Identify which cell holds the provided text, then report its (x, y) central coordinate. 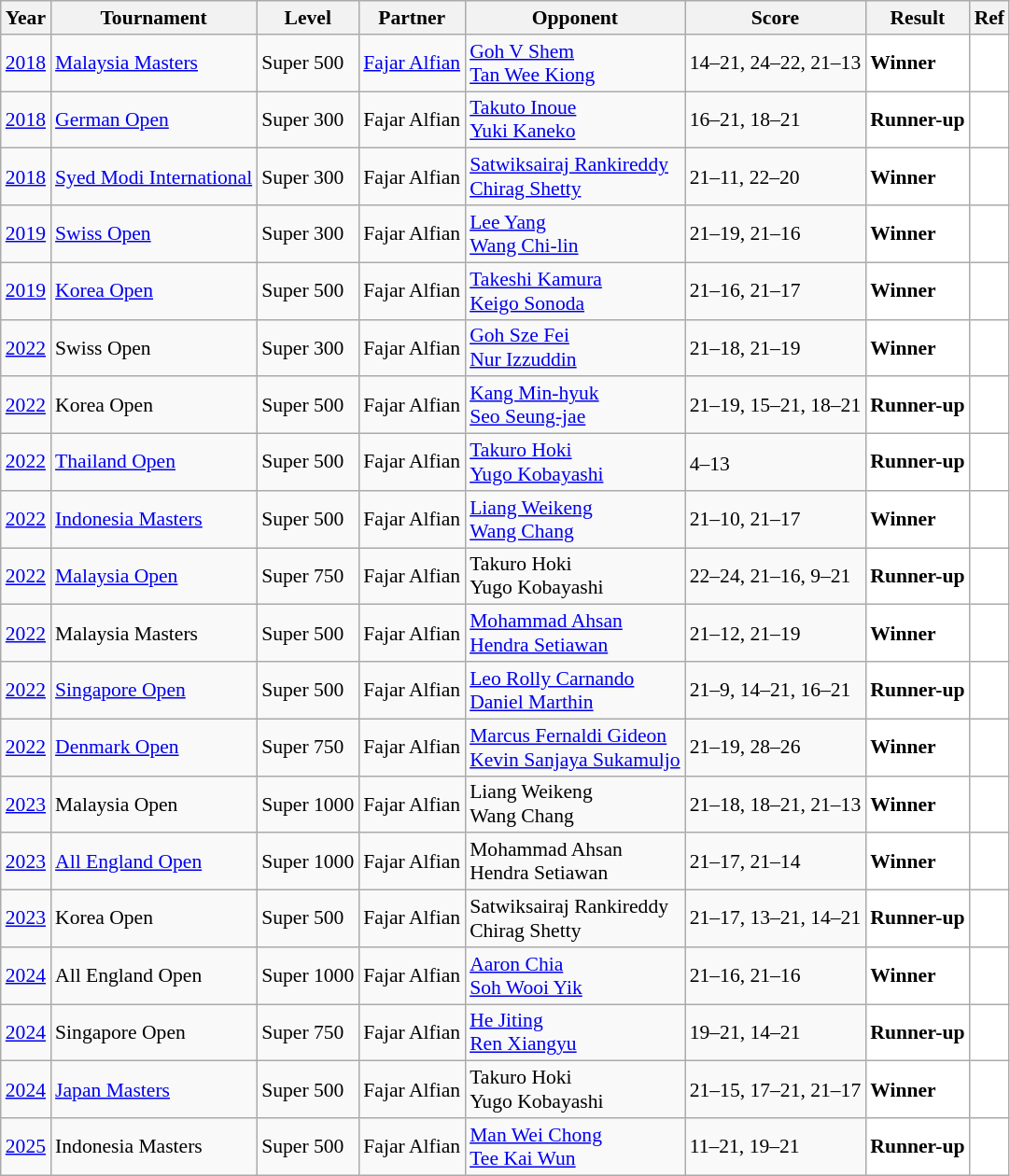
Takuto Inoue Yuki Kaneko (575, 119)
Partner (412, 18)
16–21, 18–21 (776, 119)
Ref (989, 18)
21–19, 28–26 (776, 747)
Aaron Chia Soh Wooi Yik (575, 976)
21–10, 21–17 (776, 519)
He Jiting Ren Xiangyu (575, 1032)
21–9, 14–21, 16–21 (776, 691)
Opponent (575, 18)
Takeshi Kamura Keigo Sonoda (575, 291)
Level (308, 18)
Goh Sze Fei Nur Izzuddin (575, 347)
Result (917, 18)
Man Wei Chong Tee Kai Wun (575, 1146)
21–16, 21–17 (776, 291)
2025 (26, 1146)
Lee Yang Wang Chi-lin (575, 233)
21–16, 21–16 (776, 976)
21–18, 21–19 (776, 347)
Goh V Shem Tan Wee Kiong (575, 63)
Tournament (153, 18)
Year (26, 18)
Leo Rolly Carnando Daniel Marthin (575, 691)
11–21, 19–21 (776, 1146)
Marcus Fernaldi Gideon Kevin Sanjaya Sukamuljo (575, 747)
4–13 (776, 463)
21–17, 21–14 (776, 862)
21–19, 15–21, 18–21 (776, 405)
19–21, 14–21 (776, 1032)
14–21, 24–22, 21–13 (776, 63)
Denmark Open (153, 747)
Thailand Open (153, 463)
German Open (153, 119)
21–17, 13–21, 14–21 (776, 918)
Syed Modi International (153, 177)
Kang Min-hyuk Seo Seung-jae (575, 405)
22–24, 21–16, 9–21 (776, 577)
Score (776, 18)
21–18, 18–21, 21–13 (776, 805)
21–19, 21–16 (776, 233)
Japan Masters (153, 1090)
21–12, 21–19 (776, 633)
21–11, 22–20 (776, 177)
21–15, 17–21, 21–17 (776, 1090)
